From the cell containing the given text, extract its center point as (x, y) coordinate. 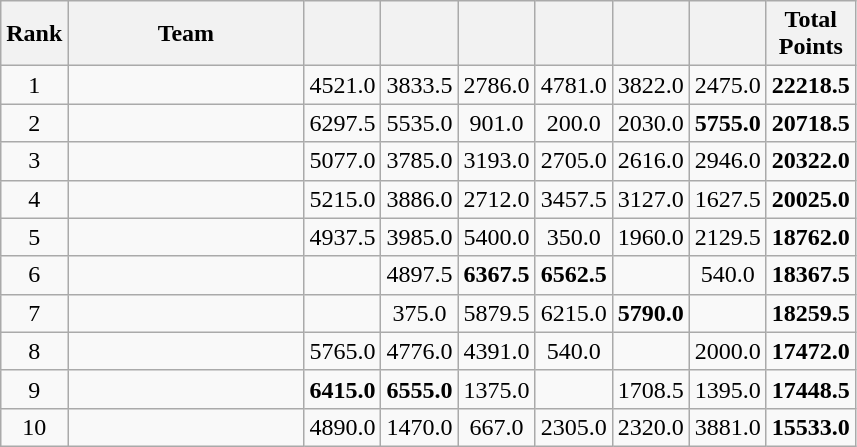
5535.0 (420, 123)
3 (34, 161)
Rank (34, 34)
3881.0 (728, 427)
3193.0 (496, 161)
9 (34, 389)
15533.0 (810, 427)
18367.5 (810, 275)
3127.0 (650, 199)
2616.0 (650, 161)
5215.0 (342, 199)
1627.5 (728, 199)
1375.0 (496, 389)
10 (34, 427)
18762.0 (810, 237)
3985.0 (420, 237)
4897.5 (420, 275)
2946.0 (728, 161)
4776.0 (420, 351)
1708.5 (650, 389)
2712.0 (496, 199)
4521.0 (342, 85)
3457.5 (574, 199)
5 (34, 237)
5790.0 (650, 313)
3785.0 (420, 161)
5077.0 (342, 161)
5879.5 (496, 313)
17448.5 (810, 389)
2786.0 (496, 85)
4 (34, 199)
2705.0 (574, 161)
375.0 (420, 313)
2000.0 (728, 351)
2129.5 (728, 237)
20025.0 (810, 199)
5765.0 (342, 351)
6555.0 (420, 389)
4391.0 (496, 351)
3822.0 (650, 85)
6415.0 (342, 389)
1 (34, 85)
3886.0 (420, 199)
6367.5 (496, 275)
17472.0 (810, 351)
2475.0 (728, 85)
TotalPoints (810, 34)
2030.0 (650, 123)
6 (34, 275)
4890.0 (342, 427)
6215.0 (574, 313)
667.0 (496, 427)
Team (186, 34)
1395.0 (728, 389)
5755.0 (728, 123)
3833.5 (420, 85)
4937.5 (342, 237)
1960.0 (650, 237)
18259.5 (810, 313)
5400.0 (496, 237)
20322.0 (810, 161)
22218.5 (810, 85)
350.0 (574, 237)
2305.0 (574, 427)
2320.0 (650, 427)
4781.0 (574, 85)
6562.5 (574, 275)
20718.5 (810, 123)
8 (34, 351)
200.0 (574, 123)
901.0 (496, 123)
6297.5 (342, 123)
1470.0 (420, 427)
7 (34, 313)
2 (34, 123)
